Detect which cell encompasses the target text, then output its [x, y] center coordinate. 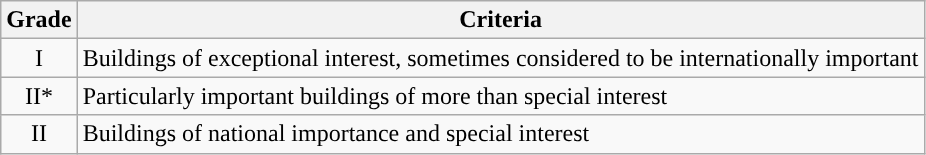
Criteria [500, 20]
Grade [39, 20]
Buildings of national importance and special interest [500, 134]
II [39, 134]
I [39, 58]
II* [39, 96]
Buildings of exceptional interest, sometimes considered to be internationally important [500, 58]
Particularly important buildings of more than special interest [500, 96]
